Determine the [x, y] coordinate at the center of the cell enclosing the given text.  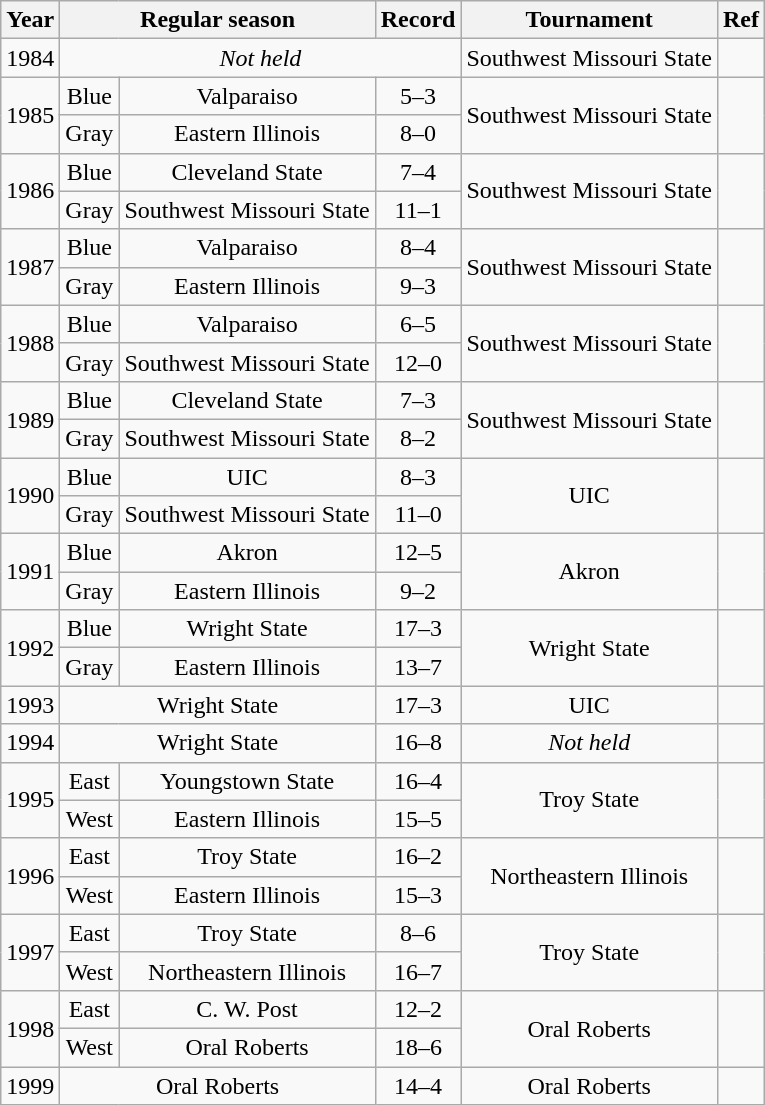
1991 [30, 572]
11–1 [418, 210]
9–3 [418, 286]
6–5 [418, 324]
14–4 [418, 1085]
8–4 [418, 248]
7–3 [418, 400]
11–0 [418, 515]
16–7 [418, 971]
9–2 [418, 591]
7–4 [418, 172]
15–3 [418, 895]
1985 [30, 115]
16–8 [418, 743]
Year [30, 20]
1996 [30, 876]
1984 [30, 58]
Tournament [589, 20]
1990 [30, 496]
8–2 [418, 438]
1997 [30, 952]
1999 [30, 1085]
1994 [30, 743]
1992 [30, 648]
1993 [30, 705]
16–2 [418, 857]
Youngstown State [247, 781]
8–3 [418, 477]
1995 [30, 800]
15–5 [418, 819]
Record [418, 20]
16–4 [418, 781]
13–7 [418, 667]
1988 [30, 343]
18–6 [418, 1047]
5–3 [418, 96]
Ref [740, 20]
1986 [30, 191]
8–0 [418, 134]
1987 [30, 267]
12–0 [418, 362]
12–5 [418, 553]
C. W. Post [247, 1009]
8–6 [418, 933]
1989 [30, 419]
12–2 [418, 1009]
1998 [30, 1028]
Regular season [218, 20]
